For the text-containing cell, return its midpoint in [X, Y] coordinate format. 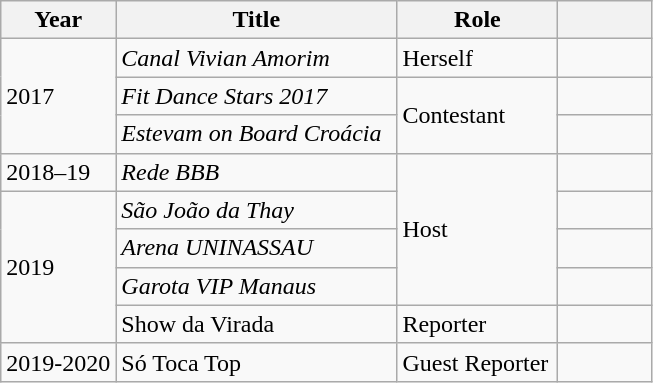
Host [478, 229]
2018–19 [58, 172]
Herself [478, 58]
Title [256, 20]
Reporter [478, 324]
São João da Thay [256, 210]
Arena UNINASSAU [256, 248]
2017 [58, 96]
Fit Dance Stars 2017 [256, 96]
Estevam on Board Croácia [256, 134]
Garota VIP Manaus [256, 286]
Rede BBB [256, 172]
Year [58, 20]
Show da Virada [256, 324]
Guest Reporter [478, 362]
Contestant [478, 115]
2019 [58, 267]
Role [478, 20]
2019-2020 [58, 362]
Só Toca Top [256, 362]
Canal Vivian Amorim [256, 58]
